From the cell containing the given text, extract its center point as (x, y) coordinate. 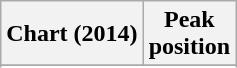
Peakposition (189, 34)
Chart (2014) (72, 34)
